Search for the cell housing the specified text and yield its (X, Y) center coordinate. 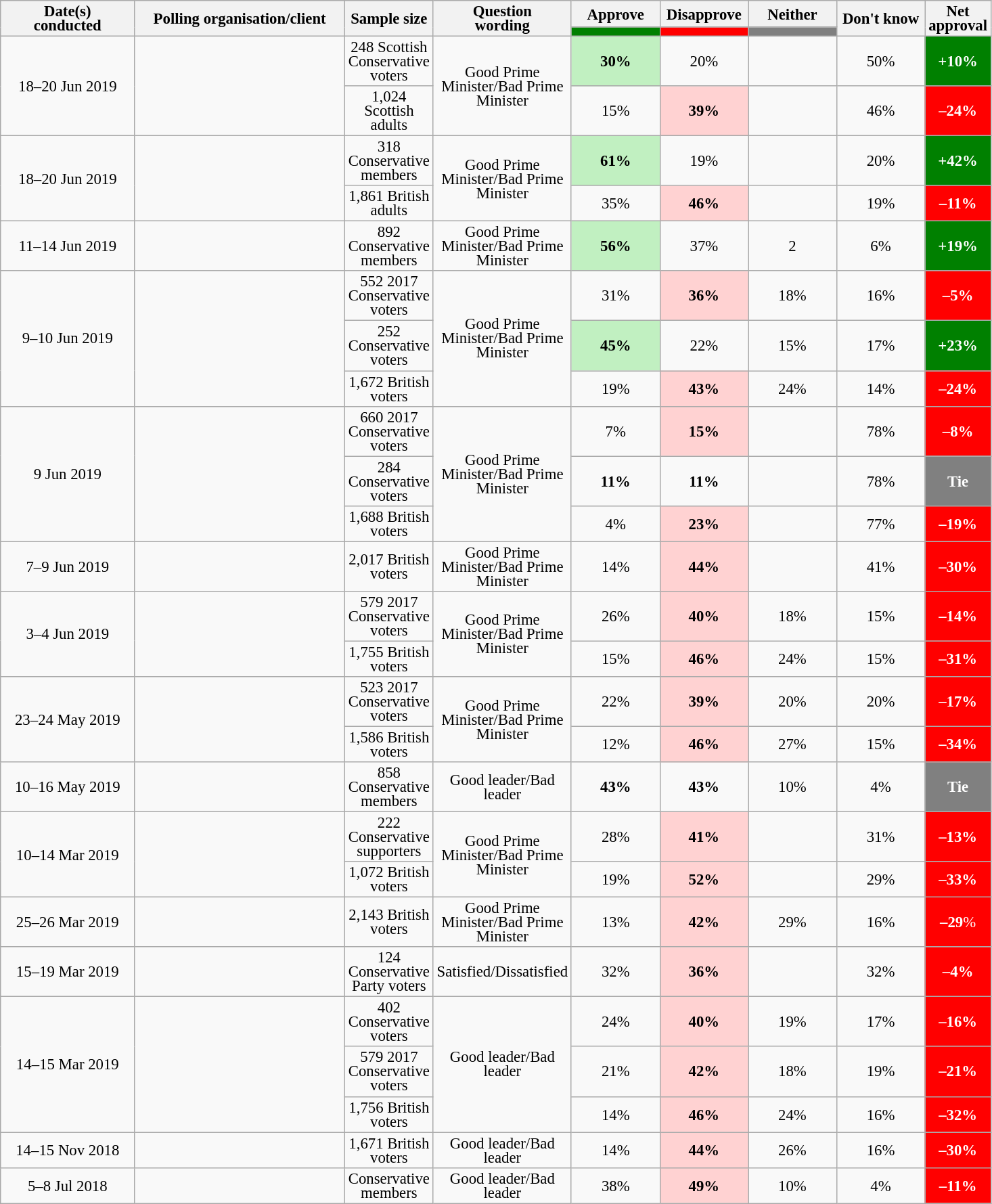
222 Conservative supporters (388, 837)
23–24 May 2019 (68, 719)
61% (616, 161)
Questionwording (502, 19)
Neither (793, 14)
–29% (958, 922)
252 Conservative voters (388, 346)
1,586 British voters (388, 744)
Conservative members (388, 1186)
124 Conservative Party voters (388, 972)
1,671 British voters (388, 1151)
3–4 Jun 2019 (68, 634)
660 2017 Conservative voters (388, 431)
–5% (958, 296)
30% (616, 62)
+23% (958, 346)
21% (616, 1072)
–31% (958, 659)
Sample size (388, 19)
–19% (958, 524)
2 (793, 246)
37% (704, 246)
248 Scottish Conservative voters (388, 62)
77% (881, 524)
–8% (958, 431)
9–10 Jun 2019 (68, 338)
–33% (958, 880)
38% (616, 1186)
Polling organisation/client (240, 19)
12% (616, 744)
+10% (958, 62)
318 Conservative members (388, 161)
7–9 Jun 2019 (68, 566)
52% (704, 880)
Approve (616, 14)
14–15 Nov 2018 (68, 1151)
1,756 British voters (388, 1114)
6% (881, 246)
7% (616, 431)
10–14 Mar 2019 (68, 855)
1,024 Scottish adults (388, 111)
–4% (958, 972)
50% (881, 62)
–34% (958, 744)
Don't know (881, 19)
Date(s)conducted (68, 19)
35% (616, 203)
+19% (958, 246)
9 Jun 2019 (68, 474)
11–14 Jun 2019 (68, 246)
–14% (958, 617)
28% (616, 837)
14–15 Mar 2019 (68, 1065)
2,143 British voters (388, 922)
+42% (958, 161)
1,672 British voters (388, 388)
27% (793, 744)
1,072 British voters (388, 880)
23% (704, 524)
15–19 Mar 2019 (68, 972)
284 Conservative voters (388, 481)
–13% (958, 837)
45% (616, 346)
1,861 British adults (388, 203)
2,017 British voters (388, 566)
Satisfied/Dissatisfied (502, 972)
892 Conservative members (388, 246)
10–16 May 2019 (68, 787)
13% (616, 922)
49% (704, 1186)
1,755 British voters (388, 659)
25–26 Mar 2019 (68, 922)
523 2017 Conservative voters (388, 702)
–21% (958, 1072)
–16% (958, 1022)
5–8 Jul 2018 (68, 1186)
1,688 British voters (388, 524)
858 Conservative members (388, 787)
Net approval (958, 19)
–17% (958, 702)
402 Conservative voters (388, 1022)
–32% (958, 1114)
Disapprove (704, 14)
56% (616, 246)
552 2017 Conservative voters (388, 296)
